For the text-containing cell, return its midpoint in [x, y] coordinate format. 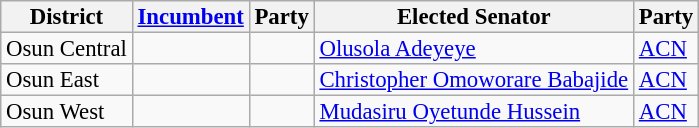
Osun Central [66, 49]
Incumbent [190, 17]
Olusola Adeyeye [474, 49]
Osun West [66, 112]
Christopher Omoworare Babajide [474, 80]
District [66, 17]
Elected Senator [474, 17]
Mudasiru Oyetunde Hussein [474, 112]
Osun East [66, 80]
